Extract the (X, Y) coordinate from the center of the cell holding the provided text.  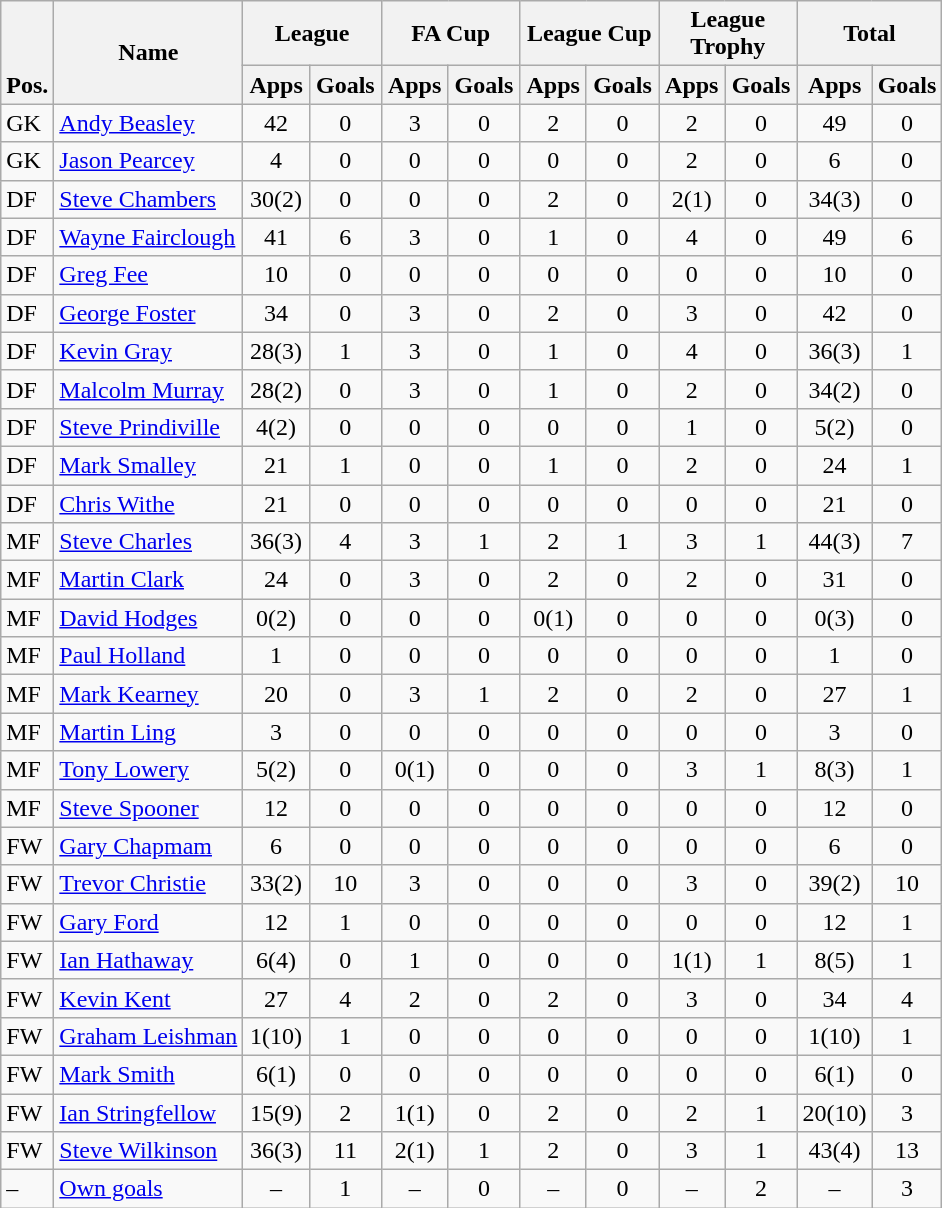
Steve Wilkinson (148, 1151)
Pos. (28, 52)
George Foster (148, 313)
28(2) (276, 389)
Total (870, 34)
31 (834, 580)
Chris Withe (148, 503)
Gary Chapmam (148, 846)
Ian Stringfellow (148, 1113)
0(3) (834, 618)
Trevor Christie (148, 884)
League (312, 34)
41 (276, 237)
Malcolm Murray (148, 389)
Martin Ling (148, 732)
11 (345, 1151)
Kevin Kent (148, 998)
Mark Kearney (148, 694)
FA Cup (450, 34)
Steve Charles (148, 542)
Gary Ford (148, 922)
Andy Beasley (148, 123)
8(3) (834, 770)
44(3) (834, 542)
Tony Lowery (148, 770)
Name (148, 52)
20 (276, 694)
33(2) (276, 884)
Ian Hathaway (148, 960)
Steve Chambers (148, 199)
39(2) (834, 884)
Kevin Gray (148, 351)
Own goals (148, 1189)
20(10) (834, 1113)
Mark Smith (148, 1074)
28(3) (276, 351)
Greg Fee (148, 275)
6(4) (276, 960)
Steve Prindiville (148, 427)
8(5) (834, 960)
Steve Spooner (148, 808)
Paul Holland (148, 656)
34(3) (834, 199)
7 (907, 542)
League Cup (590, 34)
Jason Pearcey (148, 161)
David Hodges (148, 618)
Graham Leishman (148, 1036)
43(4) (834, 1151)
15(9) (276, 1113)
34(2) (834, 389)
13 (907, 1151)
Martin Clark (148, 580)
4(2) (276, 427)
League Trophy (728, 34)
Mark Smalley (148, 465)
0(2) (276, 618)
Wayne Fairclough (148, 237)
30(2) (276, 199)
